Output the [x, y] coordinate of the center of the cell containing the given text.  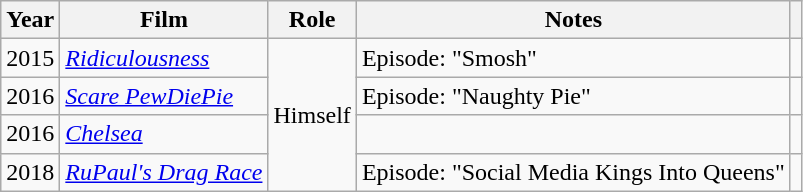
Episode: "Smosh" [573, 58]
Chelsea [164, 134]
Episode: "Naughty Pie" [573, 96]
RuPaul's Drag Race [164, 172]
Episode: "Social Media Kings Into Queens" [573, 172]
Film [164, 20]
2018 [30, 172]
Notes [573, 20]
2015 [30, 58]
Himself [312, 115]
Scare PewDiePie [164, 96]
Role [312, 20]
Year [30, 20]
Ridiculousness [164, 58]
